Provide the (x, y) coordinate of the cell's center where the given text is located.  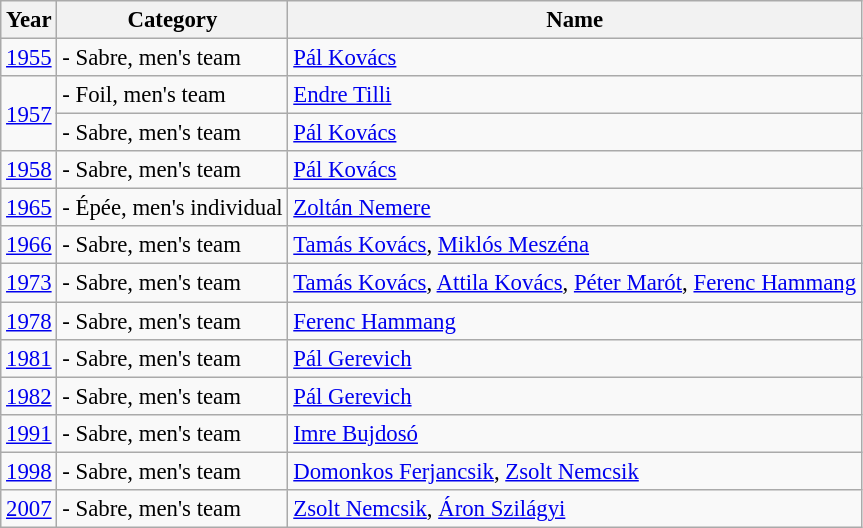
- Foil, men's team (172, 95)
1973 (29, 283)
Year (29, 20)
1978 (29, 321)
Name (574, 20)
1991 (29, 433)
Tamás Kovács, Miklós Meszéna (574, 245)
Tamás Kovács, Attila Kovács, Péter Marót, Ferenc Hammang (574, 283)
1955 (29, 58)
Category (172, 20)
Zsolt Nemcsik, Áron Szilágyi (574, 509)
Domonkos Ferjancsik, Zsolt Nemcsik (574, 471)
Ferenc Hammang (574, 321)
1998 (29, 471)
1965 (29, 208)
1981 (29, 358)
- Épée, men's individual (172, 208)
Endre Tilli (574, 95)
2007 (29, 509)
Zoltán Nemere (574, 208)
1958 (29, 170)
1957 (29, 114)
1966 (29, 245)
Imre Bujdosó (574, 433)
1982 (29, 396)
